Determine the (x, y) coordinate at the center of the cell enclosing the given text.  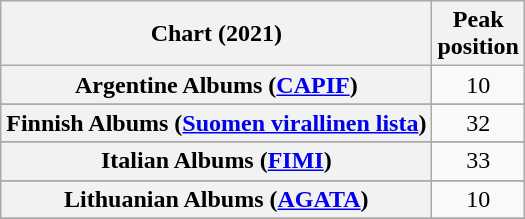
Lithuanian Albums (AGATA) (216, 199)
32 (478, 123)
Finnish Albums (Suomen virallinen lista) (216, 123)
Italian Albums (FIMI) (216, 161)
33 (478, 161)
Argentine Albums (CAPIF) (216, 85)
Peakposition (478, 34)
Chart (2021) (216, 34)
